Determine the (x, y) coordinate at the center of the cell enclosing the given text.  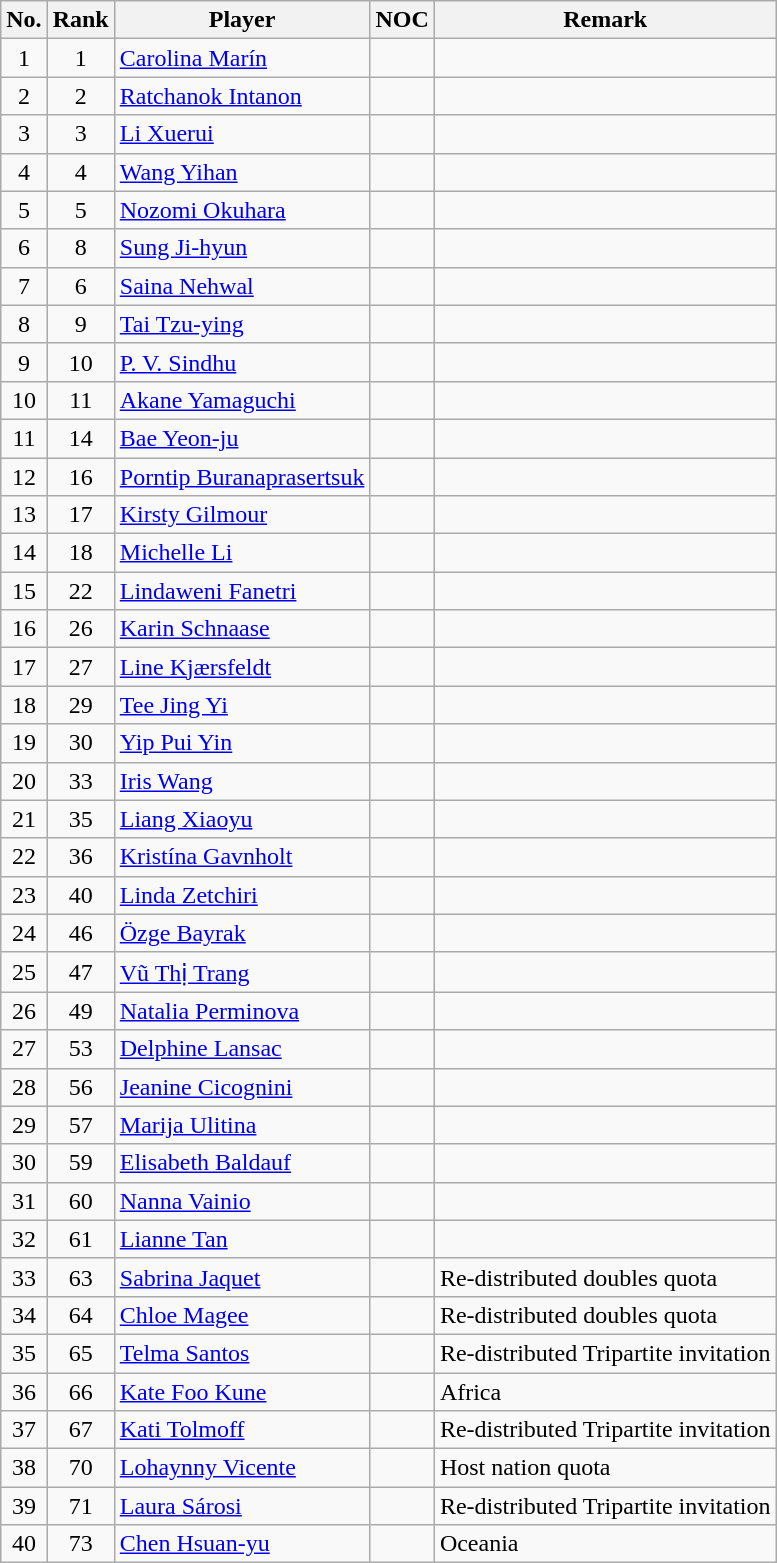
Kate Foo Kune (242, 1391)
Akane Yamaguchi (242, 400)
Carolina Marín (242, 58)
34 (24, 1315)
25 (24, 972)
Özge Bayrak (242, 933)
24 (24, 933)
Line Kjærsfeldt (242, 667)
Nanna Vainio (242, 1201)
12 (24, 477)
Saina Nehwal (242, 286)
Linda Zetchiri (242, 895)
64 (80, 1315)
Tee Jing Yi (242, 705)
Host nation quota (605, 1468)
Li Xuerui (242, 134)
Elisabeth Baldauf (242, 1163)
Liang Xiaoyu (242, 819)
71 (80, 1506)
Remark (605, 20)
Karin Schnaase (242, 629)
Tai Tzu-ying (242, 324)
Africa (605, 1391)
Bae Yeon-ju (242, 438)
Iris Wang (242, 781)
Lindaweni Fanetri (242, 591)
Yip Pui Yin (242, 743)
56 (80, 1087)
Player (242, 20)
Natalia Perminova (242, 1011)
73 (80, 1544)
Ratchanok Intanon (242, 96)
61 (80, 1239)
Kristína Gavnholt (242, 857)
No. (24, 20)
60 (80, 1201)
13 (24, 515)
37 (24, 1430)
32 (24, 1239)
Chen Hsuan-yu (242, 1544)
21 (24, 819)
63 (80, 1277)
20 (24, 781)
Lianne Tan (242, 1239)
Sung Ji-hyun (242, 248)
57 (80, 1125)
49 (80, 1011)
66 (80, 1391)
67 (80, 1430)
Lohaynny Vicente (242, 1468)
Chloe Magee (242, 1315)
39 (24, 1506)
Oceania (605, 1544)
Wang Yihan (242, 172)
Jeanine Cicognini (242, 1087)
15 (24, 591)
Michelle Li (242, 553)
47 (80, 972)
P. V. Sindhu (242, 362)
NOC (402, 20)
46 (80, 933)
Kati Tolmoff (242, 1430)
Rank (80, 20)
Laura Sárosi (242, 1506)
23 (24, 895)
53 (80, 1049)
7 (24, 286)
19 (24, 743)
Marija Ulitina (242, 1125)
65 (80, 1353)
Vũ Thị Trang (242, 972)
Porntip Buranaprasertsuk (242, 477)
Nozomi Okuhara (242, 210)
38 (24, 1468)
Telma Santos (242, 1353)
Kirsty Gilmour (242, 515)
31 (24, 1201)
70 (80, 1468)
Sabrina Jaquet (242, 1277)
Delphine Lansac (242, 1049)
59 (80, 1163)
28 (24, 1087)
